Return the [x, y] coordinate for the center point of the cell that contains the specified text.  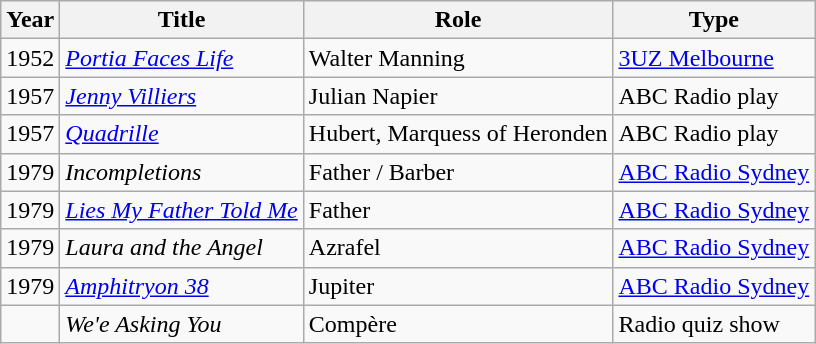
Julian Napier [458, 96]
Lies My Father Told Me [182, 210]
Azrafel [458, 248]
Type [714, 20]
Quadrille [182, 134]
Incompletions [182, 172]
Father [458, 210]
Hubert, Marquess of Heronden [458, 134]
Radio quiz show [714, 324]
Portia Faces Life [182, 58]
Compère [458, 324]
Walter Manning [458, 58]
Role [458, 20]
Year [30, 20]
Jenny Villiers [182, 96]
Amphitryon 38 [182, 286]
3UZ Melbourne [714, 58]
Jupiter [458, 286]
Father / Barber [458, 172]
We'e Asking You [182, 324]
Title [182, 20]
1952 [30, 58]
Laura and the Angel [182, 248]
